Return [X, Y] of the center of cell containing provided text 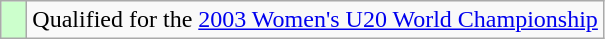
Qualified for the 2003 Women's U20 World Championship [316, 20]
